Identify which cell holds the provided text, then report its [x, y] central coordinate. 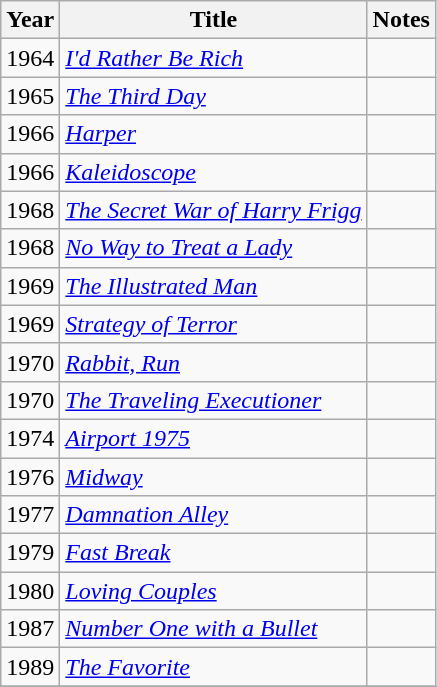
Loving Couples [214, 591]
1979 [30, 553]
Fast Break [214, 553]
1977 [30, 515]
1989 [30, 667]
1987 [30, 629]
Kaleidoscope [214, 172]
Harper [214, 134]
Damnation Alley [214, 515]
Year [30, 20]
I'd Rather Be Rich [214, 58]
The Third Day [214, 96]
1980 [30, 591]
1974 [30, 438]
No Way to Treat a Lady [214, 248]
1964 [30, 58]
The Illustrated Man [214, 286]
Number One with a Bullet [214, 629]
The Secret War of Harry Frigg [214, 210]
Rabbit, Run [214, 362]
Strategy of Terror [214, 324]
Midway [214, 477]
The Traveling Executioner [214, 400]
1976 [30, 477]
The Favorite [214, 667]
Airport 1975 [214, 438]
Title [214, 20]
1965 [30, 96]
Notes [401, 20]
